Provide the (X, Y) coordinate of the cell's center where the given text is located.  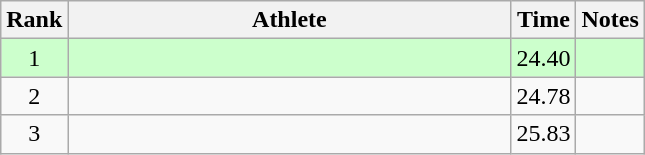
3 (34, 134)
25.83 (544, 134)
Time (544, 20)
24.40 (544, 58)
Athlete (290, 20)
24.78 (544, 96)
Rank (34, 20)
2 (34, 96)
1 (34, 58)
Notes (610, 20)
